Extract the [X, Y] coordinate from the center of the cell holding the provided text.  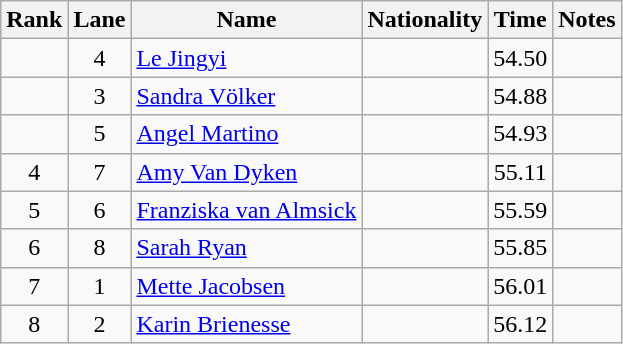
Rank [34, 20]
Time [520, 20]
Amy Van Dyken [246, 172]
Angel Martino [246, 134]
55.11 [520, 172]
Sandra Völker [246, 96]
3 [100, 96]
54.93 [520, 134]
Le Jingyi [246, 58]
1 [100, 286]
55.59 [520, 210]
56.01 [520, 286]
56.12 [520, 324]
Lane [100, 20]
55.85 [520, 248]
2 [100, 324]
Nationality [425, 20]
Sarah Ryan [246, 248]
Mette Jacobsen [246, 286]
54.50 [520, 58]
Notes [587, 20]
Franziska van Almsick [246, 210]
54.88 [520, 96]
Karin Brienesse [246, 324]
Name [246, 20]
